Detect which cell encompasses the target text, then output its [x, y] center coordinate. 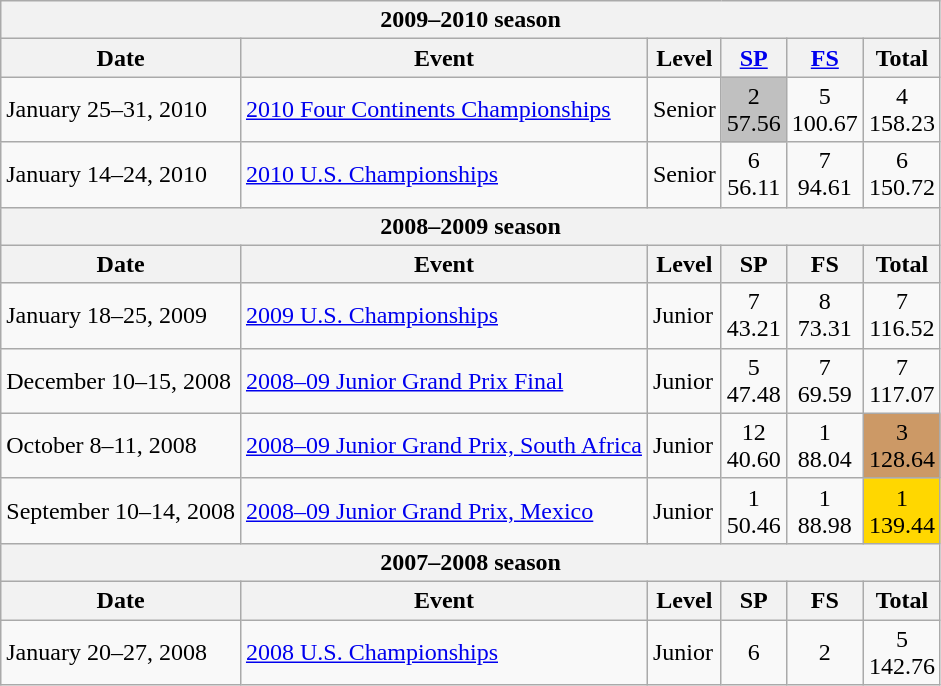
5 142.76 [902, 652]
2008–09 Junior Grand Prix Final [444, 380]
3 128.64 [902, 446]
January 18–25, 2009 [121, 316]
1 50.46 [754, 510]
4 158.23 [902, 110]
December 10–15, 2008 [121, 380]
2010 U.S. Championships [444, 174]
7 94.61 [824, 174]
5 100.67 [824, 110]
January 25–31, 2010 [121, 110]
January 14–24, 2010 [121, 174]
September 10–14, 2008 [121, 510]
8 73.31 [824, 316]
6 150.72 [902, 174]
2008–09 Junior Grand Prix, South Africa [444, 446]
5 47.48 [754, 380]
1 139.44 [902, 510]
6 [754, 652]
6 56.11 [754, 174]
1 88.04 [824, 446]
2008–09 Junior Grand Prix, Mexico [444, 510]
2008–2009 season [471, 226]
October 8–11, 2008 [121, 446]
2007–2008 season [471, 562]
2010 Four Continents Championships [444, 110]
January 20–27, 2008 [121, 652]
7 69.59 [824, 380]
7 116.52 [902, 316]
2 [824, 652]
2009 U.S. Championships [444, 316]
7 43.21 [754, 316]
2008 U.S. Championships [444, 652]
2 57.56 [754, 110]
1 88.98 [824, 510]
2009–2010 season [471, 20]
12 40.60 [754, 446]
7 117.07 [902, 380]
